Scan for the cell matching the given text and deliver its (x, y) coordinate at center. 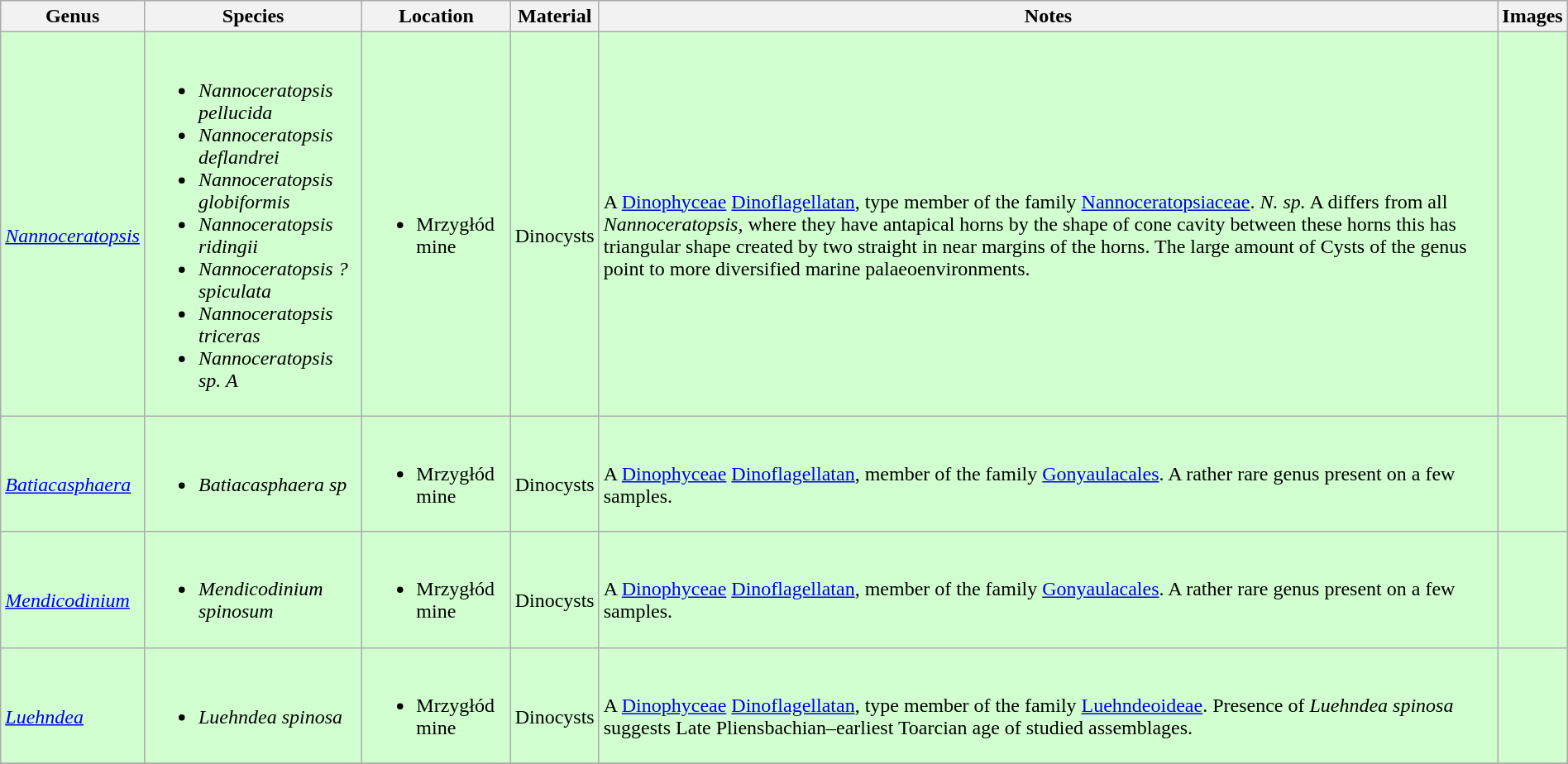
Luehndea spinosa (253, 705)
Material (554, 17)
Species (253, 17)
Batiacasphaera sp (253, 474)
Images (1532, 17)
Luehndea (73, 705)
Mendicodinium spinosum (253, 590)
Location (437, 17)
Batiacasphaera (73, 474)
Notes (1049, 17)
Genus (73, 17)
Nannoceratopsis (73, 224)
Mendicodinium (73, 590)
